Return [x, y] of the center of cell containing provided text 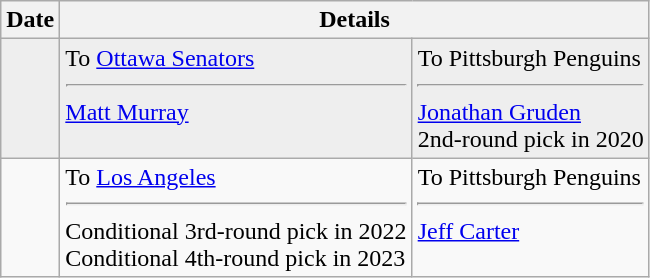
To Pittsburgh PenguinsJeff Carter [530, 218]
To Ottawa SenatorsMatt Murray [236, 98]
Date [30, 20]
Details [354, 20]
To Pittsburgh PenguinsJonathan Gruden2nd-round pick in 2020 [530, 98]
To Los AngelesConditional 3rd-round pick in 2022Conditional 4th-round pick in 2023 [236, 218]
